Determine the [X, Y] coordinate at the center of the cell enclosing the given text.  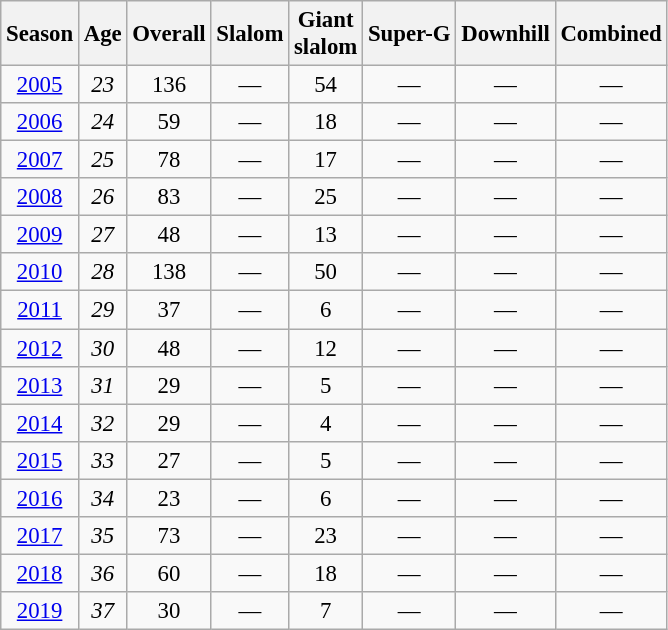
28 [102, 273]
2017 [40, 536]
50 [326, 273]
4 [326, 423]
Downhill [506, 34]
Overall [169, 34]
2007 [40, 160]
2011 [40, 310]
31 [102, 385]
13 [326, 235]
26 [102, 197]
Age [102, 34]
78 [169, 160]
2016 [40, 498]
24 [102, 122]
54 [326, 85]
2005 [40, 85]
2006 [40, 122]
32 [102, 423]
2019 [40, 611]
2015 [40, 460]
73 [169, 536]
2012 [40, 348]
34 [102, 498]
136 [169, 85]
60 [169, 573]
35 [102, 536]
59 [169, 122]
36 [102, 573]
138 [169, 273]
2010 [40, 273]
Season [40, 34]
2009 [40, 235]
2013 [40, 385]
Combined [611, 34]
12 [326, 348]
17 [326, 160]
2008 [40, 197]
33 [102, 460]
Super-G [410, 34]
83 [169, 197]
2014 [40, 423]
7 [326, 611]
2018 [40, 573]
Slalom [250, 34]
Giantslalom [326, 34]
